Determine the (x, y) coordinate at the center of the cell enclosing the given text.  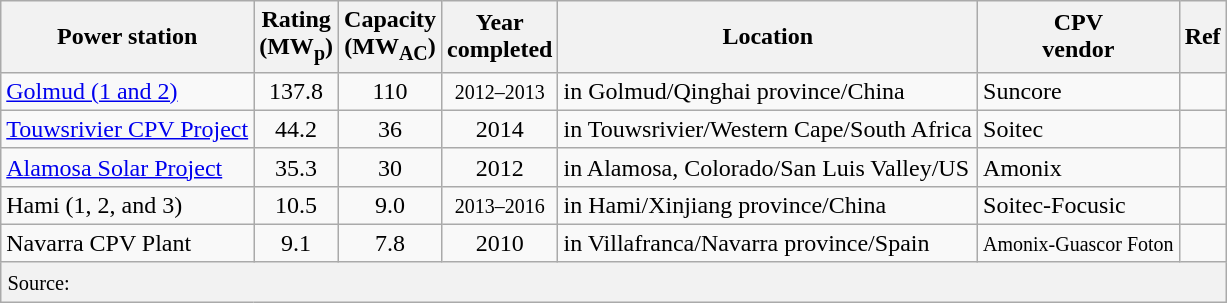
Touwsrivier CPV Project (128, 129)
Navarra CPV Plant (128, 243)
2012–2013 (500, 91)
CPVvendor (1079, 36)
Amonix (1079, 167)
Yearcompleted (500, 36)
7.8 (390, 243)
36 (390, 129)
2013–2016 (500, 205)
Soitec (1079, 129)
Suncore (1079, 91)
Capacity(MWAC) (390, 36)
2010 (500, 243)
in Golmud/Qinghai province/China (768, 91)
Location (768, 36)
2012 (500, 167)
Soitec-Focusic (1079, 205)
Source: (614, 282)
in Villafranca/Navarra province/Spain (768, 243)
in Hami/Xinjiang province/China (768, 205)
in Alamosa, Colorado/San Luis Valley/US (768, 167)
Power station (128, 36)
35.3 (296, 167)
2014 (500, 129)
110 (390, 91)
44.2 (296, 129)
9.1 (296, 243)
9.0 (390, 205)
Ref (1202, 36)
Amonix-Guascor Foton (1079, 243)
Alamosa Solar Project (128, 167)
30 (390, 167)
Rating(MWp) (296, 36)
10.5 (296, 205)
Hami (1, 2, and 3) (128, 205)
Golmud (1 and 2) (128, 91)
137.8 (296, 91)
in Touwsrivier/Western Cape/South Africa (768, 129)
